Provide the (X, Y) coordinate of the cell's center where the given text is located.  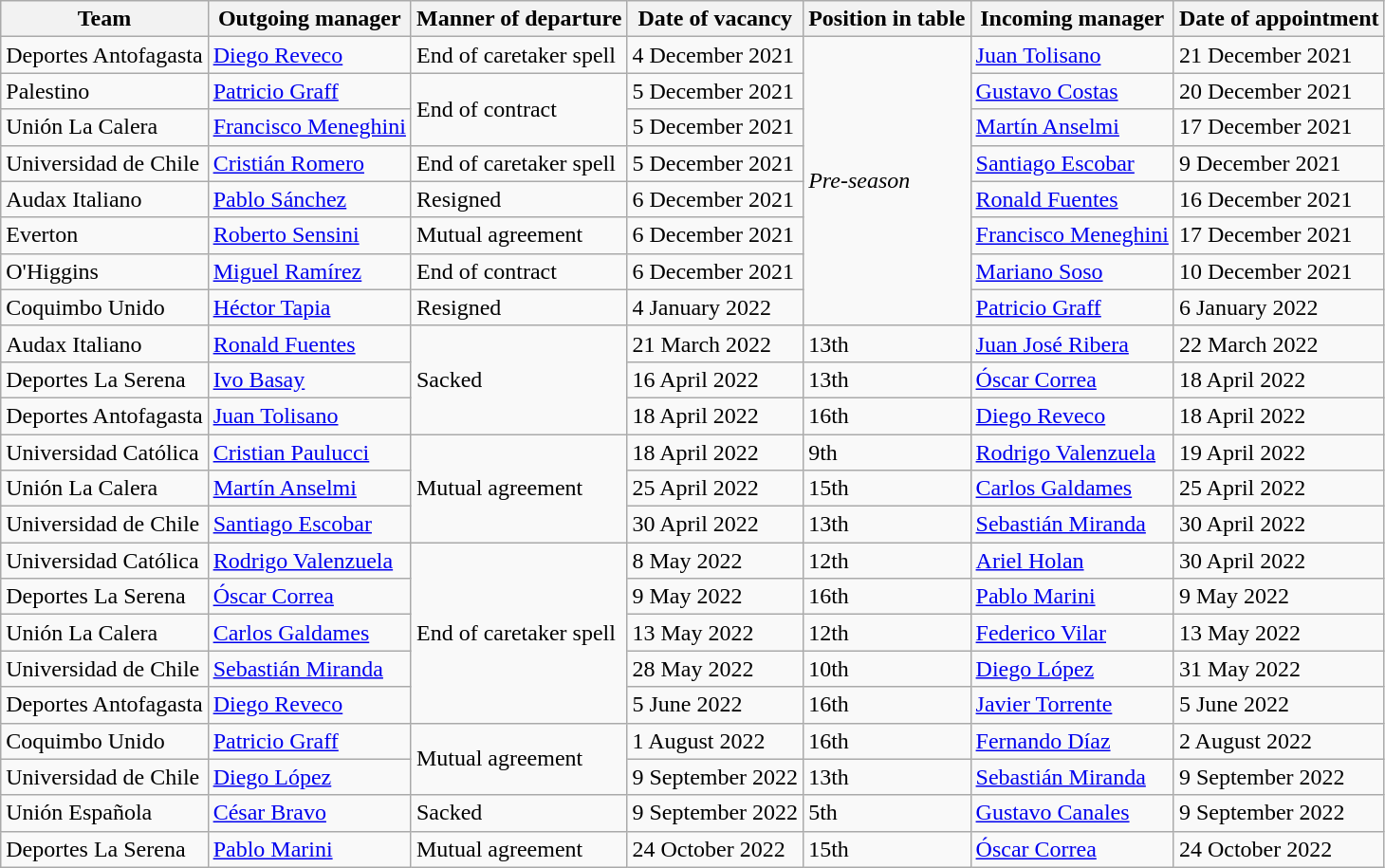
Mariano Soso (1072, 271)
Miguel Ramírez (309, 271)
Fernando Díaz (1072, 741)
Team (104, 19)
César Bravo (309, 813)
28 May 2022 (715, 669)
9th (887, 452)
10th (887, 669)
Héctor Tapia (309, 307)
Ivo Basay (309, 379)
Federico Vilar (1072, 633)
4 January 2022 (715, 307)
21 March 2022 (715, 343)
Pre-season (887, 181)
22 March 2022 (1279, 343)
9 December 2021 (1279, 163)
6 January 2022 (1279, 307)
Gustavo Canales (1072, 813)
19 April 2022 (1279, 452)
Palestino (104, 91)
Unión Española (104, 813)
Cristian Paulucci (309, 452)
Ariel Holan (1072, 561)
31 May 2022 (1279, 669)
20 December 2021 (1279, 91)
4 December 2021 (715, 55)
Position in table (887, 19)
16 December 2021 (1279, 199)
Roberto Sensini (309, 235)
Date of appointment (1279, 19)
Javier Torrente (1072, 705)
1 August 2022 (715, 741)
Date of vacancy (715, 19)
5th (887, 813)
Manner of departure (518, 19)
8 May 2022 (715, 561)
O'Higgins (104, 271)
2 August 2022 (1279, 741)
Incoming manager (1072, 19)
Everton (104, 235)
16 April 2022 (715, 379)
21 December 2021 (1279, 55)
Juan José Ribera (1072, 343)
Cristián Romero (309, 163)
Gustavo Costas (1072, 91)
Pablo Sánchez (309, 199)
Outgoing manager (309, 19)
10 December 2021 (1279, 271)
